Scan for the cell matching the given text and deliver its (X, Y) coordinate at center. 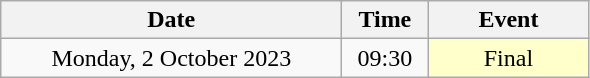
09:30 (385, 58)
Final (508, 58)
Event (508, 20)
Date (172, 20)
Monday, 2 October 2023 (172, 58)
Time (385, 20)
